Determine the [X, Y] coordinate at the center of the cell enclosing the given text.  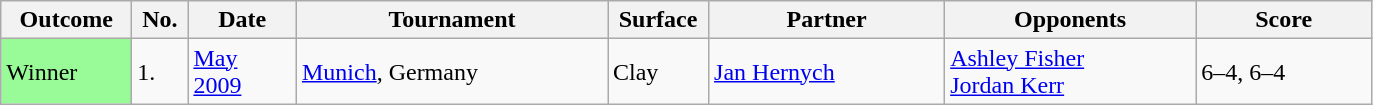
May 2009 [242, 72]
Munich, Germany [452, 72]
1. [160, 72]
No. [160, 20]
Ashley Fisher Jordan Kerr [1070, 72]
Surface [658, 20]
Winner [66, 72]
Date [242, 20]
Score [1284, 20]
Clay [658, 72]
Jan Hernych [827, 72]
Tournament [452, 20]
Opponents [1070, 20]
Partner [827, 20]
Outcome [66, 20]
6–4, 6–4 [1284, 72]
